Capture the cell that displays the provided text and extract its [X, Y] central coordinate. 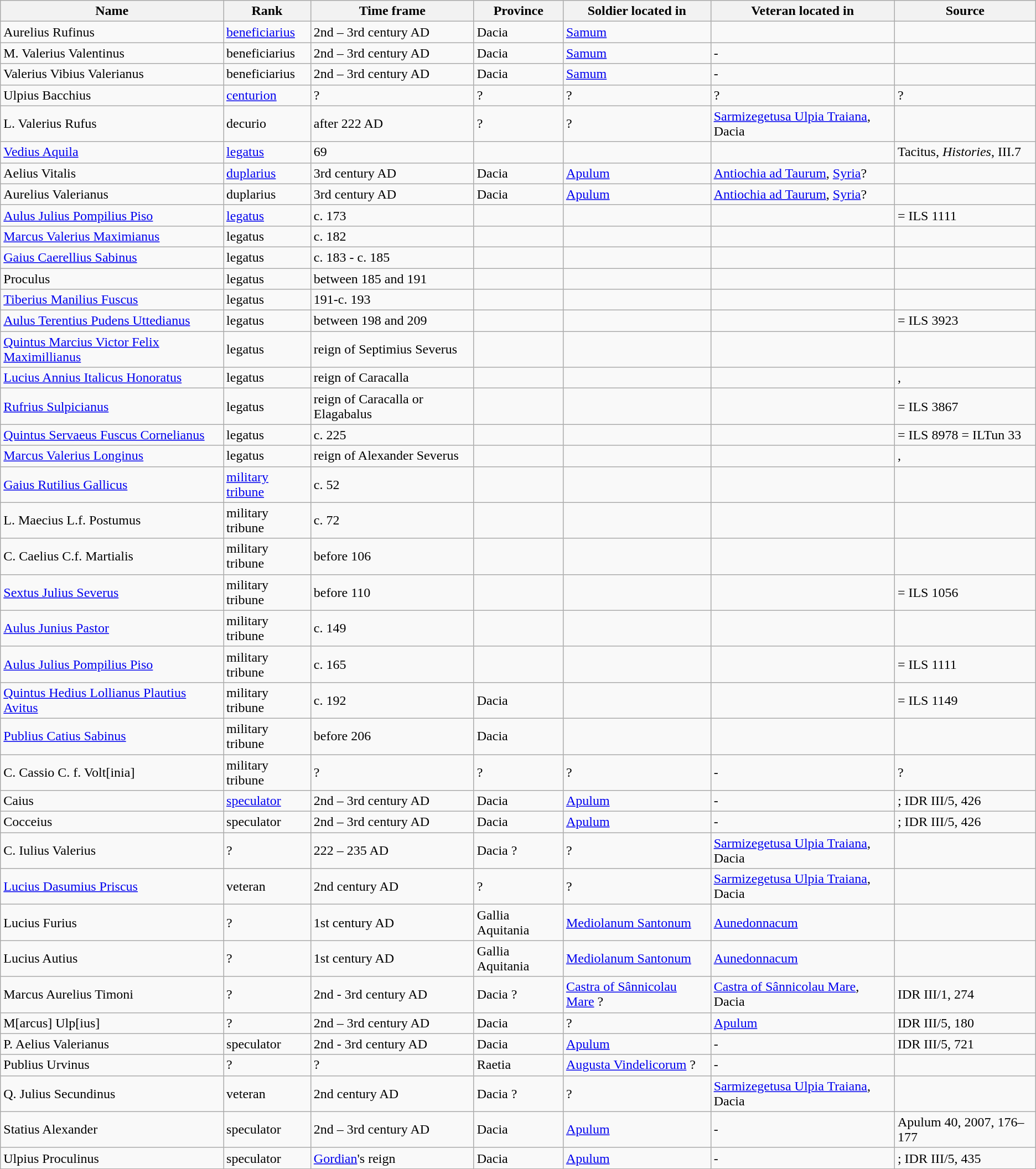
Quintus Servaeus Fuscus Cornelianus [112, 435]
= ILS 1149 [965, 700]
Aulus Junius Pastor [112, 628]
c. 173 [392, 215]
69 [392, 152]
= ILS 3923 [965, 321]
c. 52 [392, 485]
c. 183 - c. 185 [392, 257]
reign of Alexander Severus [392, 456]
Aurelius Valerianus [112, 194]
c. 225 [392, 435]
Gaius Caerellius Sabinus [112, 257]
before 110 [392, 592]
Gaius Rutilius Gallicus [112, 485]
Valerius Vibius Valerianus [112, 74]
decurio [267, 124]
Augusta Vindelicorum ? [636, 1065]
Apulum 40, 2007, 176–177 [965, 1130]
Castra of Sânnicolau Mare, Dacia [802, 995]
between 185 and 191 [392, 278]
222 – 235 AD [392, 851]
c. 149 [392, 628]
c. 192 [392, 700]
Ulpius Proculinus [112, 1158]
Quintus Hedius Lollianus Plautius Avitus [112, 700]
Rank [267, 11]
Marcus Valerius Maximianus [112, 236]
Cocceius [112, 822]
Raetia [518, 1065]
Publius Catius Sabinus [112, 736]
Tacitus, Histories, III.7 [965, 152]
Lucius Furius [112, 923]
IDR III/5, 721 [965, 1044]
Tiberius Manilius Fuscus [112, 300]
centurion [267, 95]
reign of Caracalla [392, 378]
Source [965, 11]
Publius Urvinus [112, 1065]
Province [518, 11]
Proculus [112, 278]
Q. Julius Secundinus [112, 1093]
= ILS 8978 = ILTun 33 [965, 435]
Vedius Aquila [112, 152]
between 198 and 209 [392, 321]
Lucius Annius Italicus Honoratus [112, 378]
Statius Alexander [112, 1130]
Quintus Marcius Victor Felix Maximillianus [112, 350]
Castra of Sânnicolau Mare ? [636, 995]
M[arcus] Ulp[ius] [112, 1023]
Name [112, 11]
Lucius Autius [112, 958]
Time frame [392, 11]
C. Caelius C.f. Martialis [112, 557]
Caius [112, 801]
IDR III/1, 274 [965, 995]
c. 165 [392, 664]
reign of Septimius Severus [392, 350]
C. Cassio C. f. Volt[inia] [112, 772]
; IDR III/5, 435 [965, 1158]
c. 182 [392, 236]
c. 72 [392, 520]
= ILS 1056 [965, 592]
= ILS 3867 [965, 406]
L. Valerius Rufus [112, 124]
before 206 [392, 736]
P. Aelius Valerianus [112, 1044]
Aelius Vitalis [112, 173]
before 106 [392, 557]
Ulpius Bacchius [112, 95]
Aulus Terentius Pudens Uttedianus [112, 321]
Soldier located in [636, 11]
Gordian's reign [392, 1158]
after 222 AD [392, 124]
Veteran located in [802, 11]
L. Maecius L.f. Postumus [112, 520]
C. Iulius Valerius [112, 851]
reign of Caracalla or Elagabalus [392, 406]
Marcus Valerius Longinus [112, 456]
IDR III/5, 180 [965, 1023]
Sextus Julius Severus [112, 592]
Marcus Aurelius Timoni [112, 995]
191-c. 193 [392, 300]
Rufrius Sulpicianus [112, 406]
M. Valerius Valentinus [112, 53]
Lucius Dasumius Priscus [112, 886]
Aurelius Rufinus [112, 32]
